Provide the [x, y] coordinate of the cell's center where the given text is located.  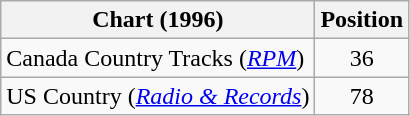
Position [362, 20]
Canada Country Tracks (RPM) [158, 58]
US Country (Radio & Records) [158, 96]
78 [362, 96]
Chart (1996) [158, 20]
36 [362, 58]
